Capture the cell that displays the provided text and extract its (X, Y) central coordinate. 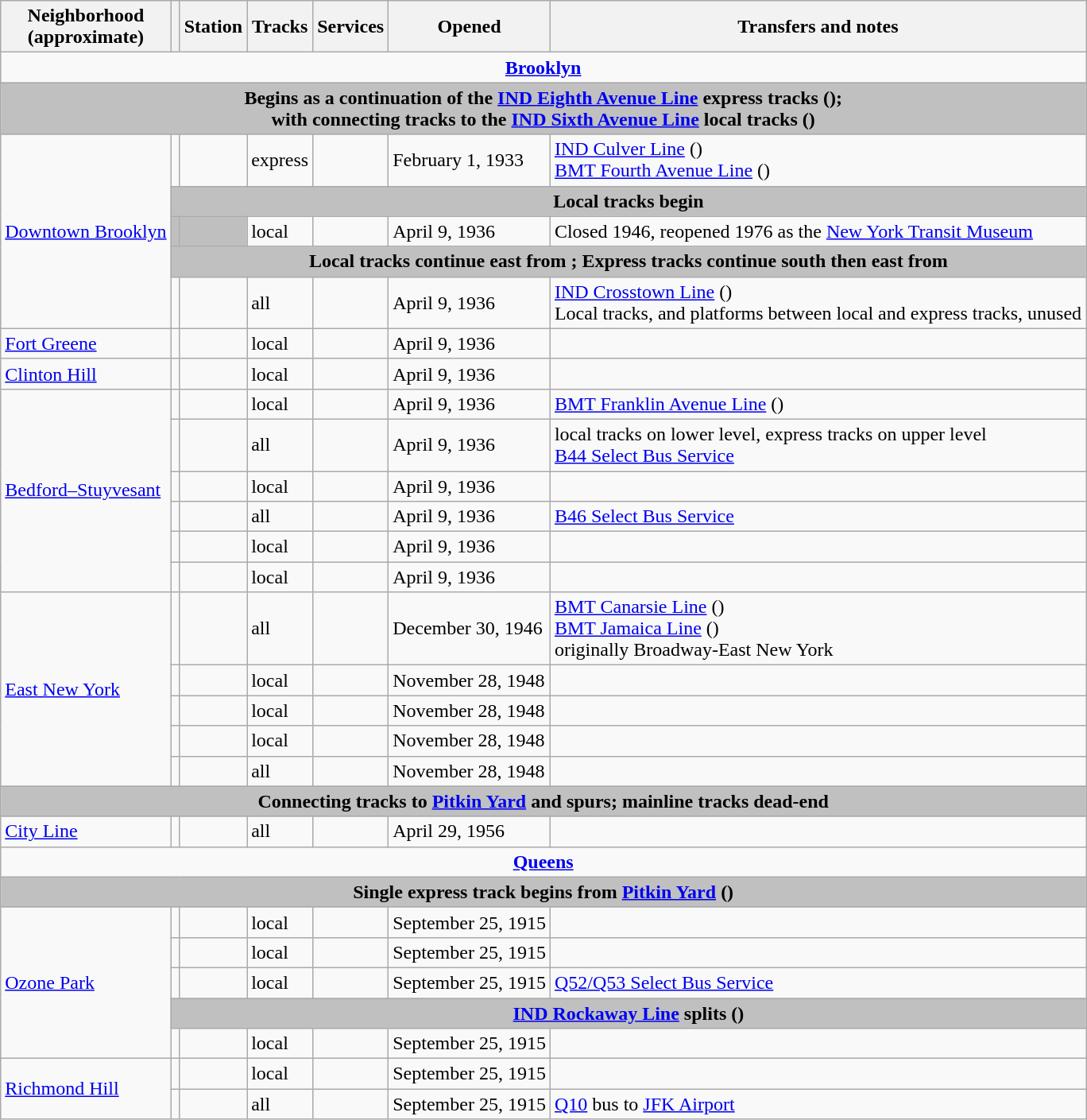
Local tracks continue east from ; Express tracks continue south then east from (628, 262)
City Line (86, 831)
Q52/Q53 Select Bus Service (818, 982)
Begins as a continuation of the IND Eighth Avenue Line express tracks ();with connecting tracks to the IND Sixth Avenue Line local tracks () (543, 108)
Richmond Hill (86, 1089)
Transfers and notes (818, 27)
BMT Canarsie Line ()BMT Jamaica Line ()originally Broadway-East New York (818, 629)
Ozone Park (86, 982)
Neighborhood (approximate) (86, 27)
local tracks on lower level, express tracks on upper levelB44 Select Bus Service (818, 445)
Opened (470, 27)
Single express track begins from Pitkin Yard () (543, 892)
Clinton Hill (86, 374)
Station (213, 27)
Connecting tracks to Pitkin Yard and spurs; mainline tracks dead-end (543, 801)
IND Rockaway Line splits () (628, 1013)
Q10 bus to JFK Airport (818, 1104)
B46 Select Bus Service (818, 517)
Bedford–Stuyvesant (86, 490)
Fort Greene (86, 343)
Brooklyn (543, 68)
East New York (86, 689)
IND Crosstown Line ()Local tracks, and platforms between local and express tracks, unused (818, 302)
Local tracks begin (628, 201)
express (280, 161)
Queens (543, 862)
BMT Franklin Avenue Line () (818, 404)
Downtown Brooklyn (86, 231)
Closed 1946, reopened 1976 as the New York Transit Museum (818, 231)
April 29, 1956 (470, 831)
February 1, 1933 (470, 161)
Tracks (280, 27)
Services (351, 27)
December 30, 1946 (470, 629)
IND Culver Line ()BMT Fourth Avenue Line () (818, 161)
